Find where the given text appears and provide that cell's center as [x, y] coordinate. 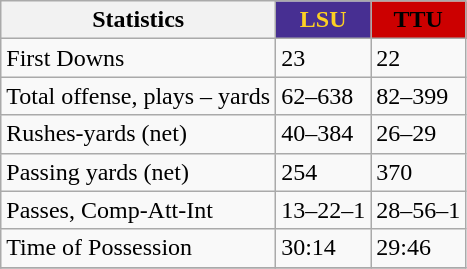
Time of Possession [138, 248]
28–56–1 [418, 210]
First Downs [138, 58]
82–399 [418, 96]
LSU [324, 20]
TTU [418, 20]
Total offense, plays – yards [138, 96]
Passes, Comp-Att-Int [138, 210]
22 [418, 58]
30:14 [324, 248]
62–638 [324, 96]
Statistics [138, 20]
29:46 [418, 248]
23 [324, 58]
Passing yards (net) [138, 172]
Rushes-yards (net) [138, 134]
254 [324, 172]
370 [418, 172]
13–22–1 [324, 210]
26–29 [418, 134]
40–384 [324, 134]
